Capture the cell that displays the provided text and extract its [x, y] central coordinate. 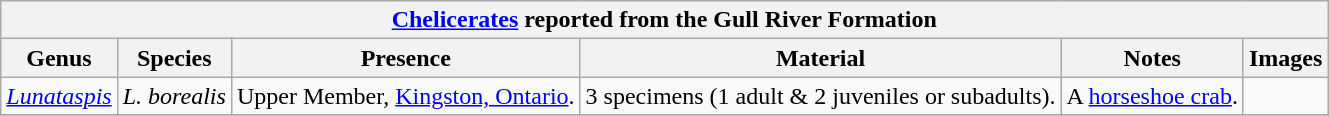
Genus [59, 58]
3 specimens (1 adult & 2 juveniles or subadults). [820, 96]
Lunataspis [59, 96]
A horseshoe crab. [1152, 96]
Chelicerates reported from the Gull River Formation [664, 20]
L. borealis [174, 96]
Material [820, 58]
Notes [1152, 58]
Presence [406, 58]
Species [174, 58]
Images [1285, 58]
Upper Member, Kingston, Ontario. [406, 96]
